Search for the cell housing the specified text and yield its (x, y) center coordinate. 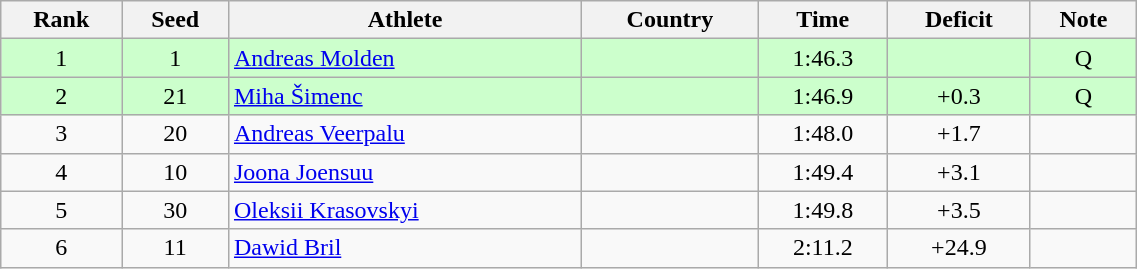
2 (62, 96)
Seed (176, 20)
1:49.4 (822, 172)
10 (176, 172)
1:48.0 (822, 134)
+3.1 (960, 172)
4 (62, 172)
5 (62, 210)
20 (176, 134)
Andreas Veerpalu (404, 134)
30 (176, 210)
Note (1084, 20)
+1.7 (960, 134)
1:46.3 (822, 58)
11 (176, 248)
Rank (62, 20)
Andreas Molden (404, 58)
+24.9 (960, 248)
1:46.9 (822, 96)
Time (822, 20)
2:11.2 (822, 248)
Joona Joensuu (404, 172)
+3.5 (960, 210)
Miha Šimenc (404, 96)
Oleksii Krasovskyi (404, 210)
Country (670, 20)
Dawid Bril (404, 248)
21 (176, 96)
6 (62, 248)
1:49.8 (822, 210)
Athlete (404, 20)
Deficit (960, 20)
+0.3 (960, 96)
3 (62, 134)
